Scan for the cell matching the given text and deliver its [X, Y] coordinate at center. 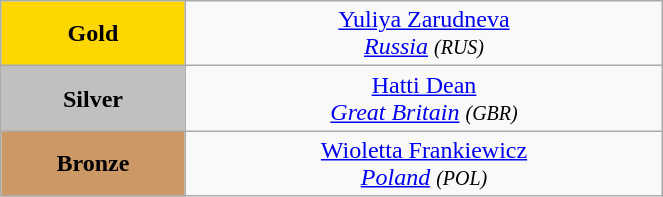
Silver [93, 98]
Gold [93, 34]
Yuliya ZarudnevaRussia (RUS) [424, 34]
Wioletta FrankiewiczPoland (POL) [424, 164]
Bronze [93, 164]
Hatti DeanGreat Britain (GBR) [424, 98]
